Scan for the cell matching the given text and deliver its [X, Y] coordinate at center. 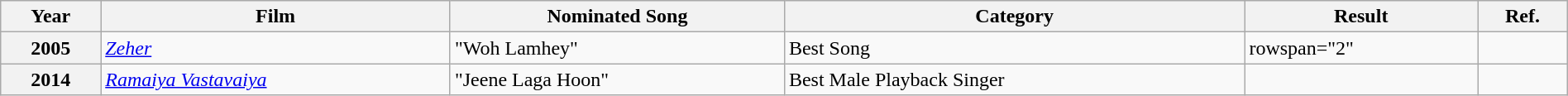
Category [1014, 17]
"Woh Lamhey" [617, 48]
Nominated Song [617, 17]
Best Song [1014, 48]
Best Male Playback Singer [1014, 79]
Result [1361, 17]
Zeher [276, 48]
2014 [51, 79]
Year [51, 17]
Ref. [1523, 17]
"Jeene Laga Hoon" [617, 79]
Ramaiya Vastavaiya [276, 79]
2005 [51, 48]
rowspan="2" [1361, 48]
Film [276, 17]
